Return [X, Y] of the center of cell containing provided text 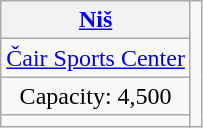
Capacity: 4,500 [96, 96]
Niš [96, 20]
Čair Sports Center [96, 58]
